Provide the [x, y] coordinate of the cell's center where the given text is located.  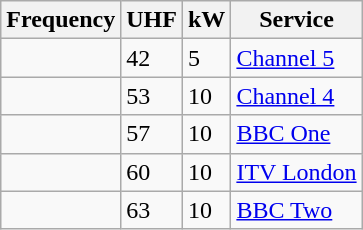
Frequency [61, 20]
53 [152, 96]
5 [206, 58]
Service [296, 20]
kW [206, 20]
UHF [152, 20]
42 [152, 58]
63 [152, 210]
BBC One [296, 134]
60 [152, 172]
57 [152, 134]
ITV London [296, 172]
BBC Two [296, 210]
Channel 4 [296, 96]
Channel 5 [296, 58]
